Determine the [X, Y] coordinate at the center of the cell enclosing the given text.  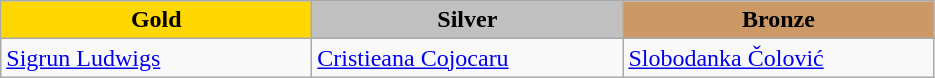
Sigrun Ludwigs [156, 58]
Bronze [778, 20]
Cristieana Cojocaru [468, 58]
Gold [156, 20]
Slobodanka Čolović [778, 58]
Silver [468, 20]
